Return the (X, Y) coordinate for the center point of the cell that contains the specified text.  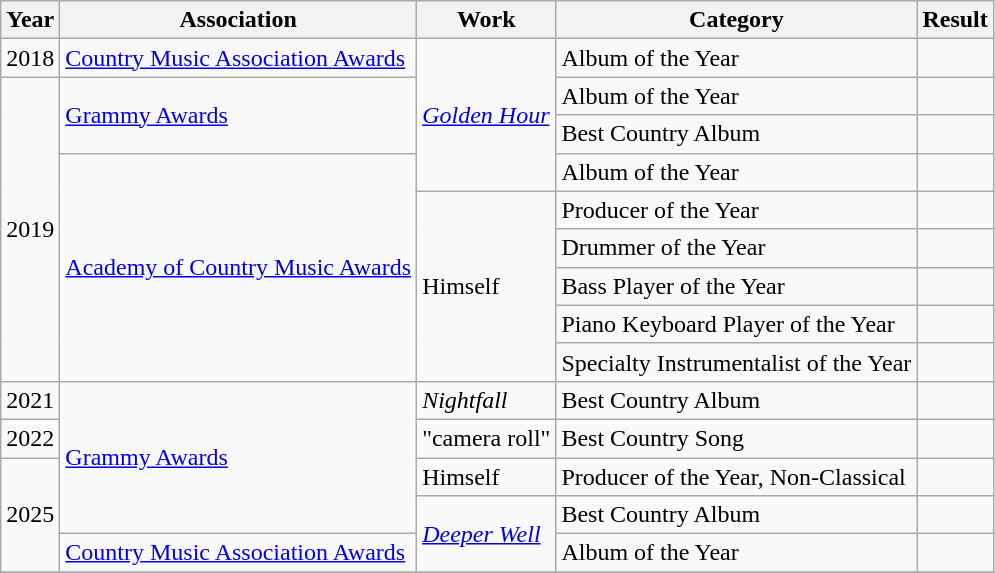
Bass Player of the Year (736, 286)
Drummer of the Year (736, 248)
Piano Keyboard Player of the Year (736, 324)
Specialty Instrumentalist of the Year (736, 362)
2019 (30, 229)
2018 (30, 58)
Work (486, 20)
"camera roll" (486, 438)
2025 (30, 515)
Category (736, 20)
Producer of the Year, Non-Classical (736, 477)
Association (238, 20)
Nightfall (486, 400)
Producer of the Year (736, 210)
2021 (30, 400)
Golden Hour (486, 115)
Year (30, 20)
Result (955, 20)
Academy of Country Music Awards (238, 267)
Deeper Well (486, 534)
Best Country Song (736, 438)
2022 (30, 438)
